Return the [x, y] coordinate for the center point of the cell that contains the specified text.  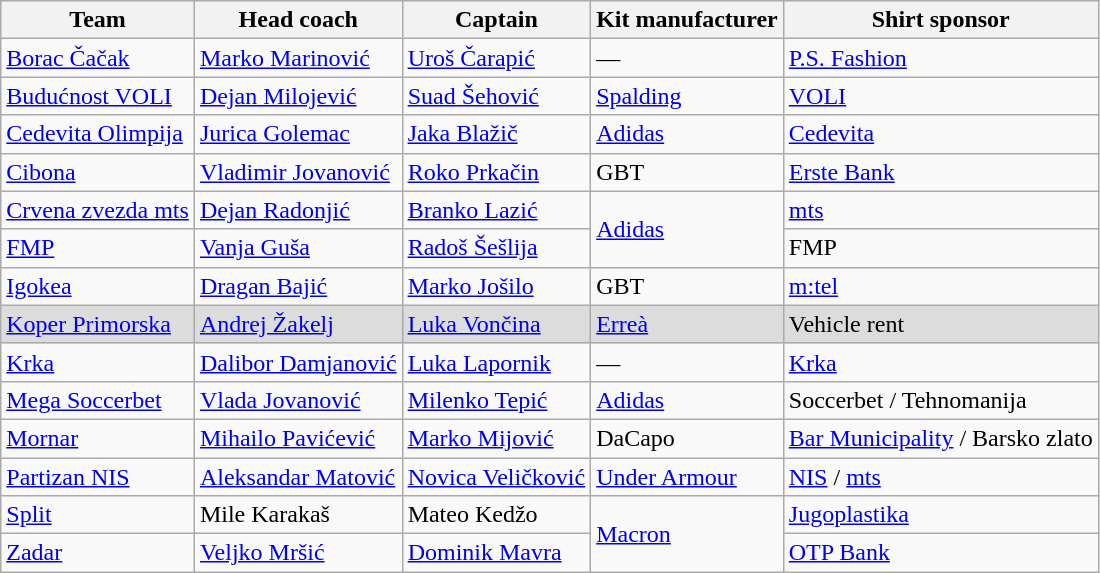
Bar Municipality / Barsko zlato [940, 438]
Suad Šehović [496, 96]
DaCapo [688, 438]
Uroš Čarapić [496, 58]
Dragan Bajić [298, 286]
Head coach [298, 20]
Marko Marinović [298, 58]
mts [940, 210]
Mornar [98, 438]
Vanja Guša [298, 248]
Spalding [688, 96]
Shirt sponsor [940, 20]
Partizan NIS [98, 477]
Vehicle rent [940, 324]
Zadar [98, 553]
Cibona [98, 172]
Jugoplastika [940, 515]
Mateo Kedžo [496, 515]
NIS / mts [940, 477]
Soccerbet / Tehnomanija [940, 400]
Mihailo Pavićević [298, 438]
OTP Bank [940, 553]
Borac Čačak [98, 58]
Macron [688, 534]
Split [98, 515]
Marko Jošilo [496, 286]
Jurica Golemac [298, 134]
VOLI [940, 96]
Marko Mijović [496, 438]
Branko Lazić [496, 210]
Cedevita [940, 134]
Roko Prkačin [496, 172]
Erreà [688, 324]
Budućnost VOLI [98, 96]
Luka Vončina [496, 324]
Under Armour [688, 477]
Kit manufacturer [688, 20]
Radoš Šešlija [496, 248]
Igokea [98, 286]
Jaka Blažič [496, 134]
Dejan Radonjić [298, 210]
Aleksandar Matović [298, 477]
Dominik Mavra [496, 553]
P.S. Fashion [940, 58]
Andrej Žakelj [298, 324]
Veljko Mršić [298, 553]
Koper Primorska [98, 324]
Vladimir Jovanović [298, 172]
Dalibor Damjanović [298, 362]
Team [98, 20]
Cedevita Olimpija [98, 134]
Vlada Jovanović [298, 400]
Mega Soccerbet [98, 400]
m:tel [940, 286]
Mile Karakaš [298, 515]
Crvena zvezda mts [98, 210]
Novica Veličković [496, 477]
Erste Bank [940, 172]
Luka Lapornik [496, 362]
Dejan Milojević [298, 96]
Milenko Tepić [496, 400]
Captain [496, 20]
